Determine the (X, Y) coordinate at the center of the cell enclosing the given text.  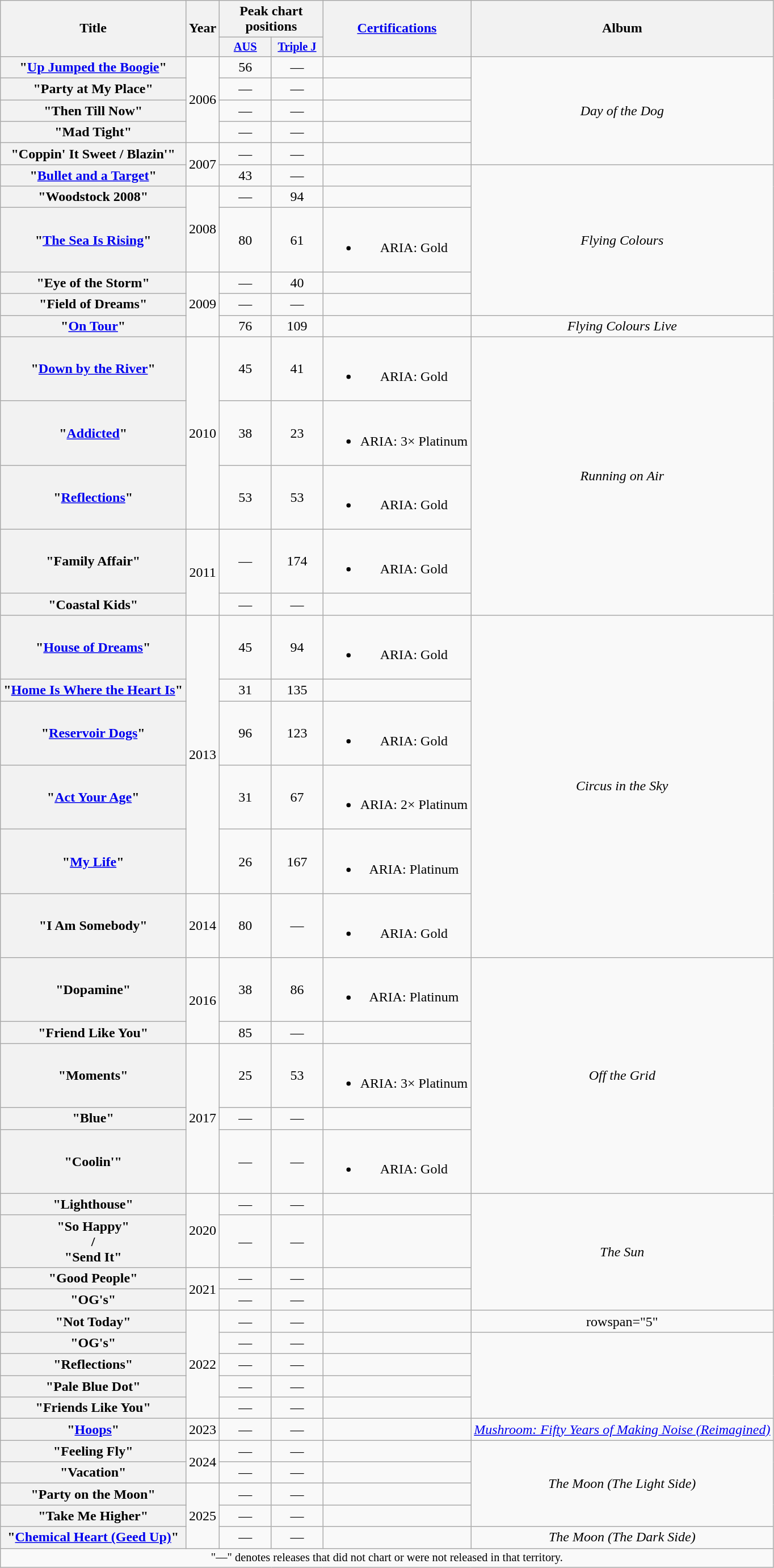
"Chemical Heart (Geed Up)" (93, 1537)
86 (297, 990)
2021 (203, 1289)
The Moon (The Light Side) (622, 1483)
"I Am Somebody" (93, 925)
rowspan="5" (622, 1321)
"Good People" (93, 1278)
"Family Affair" (93, 561)
AUS (245, 47)
"Down by the River" (93, 369)
25 (245, 1075)
96 (245, 733)
2023 (203, 1429)
"Reservoir Dogs" (93, 733)
"Party on the Moon" (93, 1494)
2016 (203, 1000)
"Take Me Higher" (93, 1516)
43 (245, 175)
2008 (203, 229)
Title (93, 28)
"Friend Like You" (93, 1033)
"My Life" (93, 862)
2013 (203, 754)
76 (245, 326)
ARIA: 2× Platinum (397, 797)
Flying Colours (622, 240)
135 (297, 690)
Mushroom: Fifty Years of Making Noise (Reimagined) (622, 1429)
"Pale Blue Dot" (93, 1386)
Album (622, 28)
"House of Dreams" (93, 647)
"Addicted" (93, 433)
"Not Today" (93, 1321)
Off the Grid (622, 1075)
26 (245, 862)
174 (297, 561)
"Coastal Kids" (93, 604)
"—" denotes releases that did not chart or were not released in that territory. (387, 1558)
"Blue" (93, 1118)
"Coppin' It Sweet / Blazin'" (93, 154)
The Moon (The Dark Side) (622, 1537)
2014 (203, 925)
61 (297, 240)
"Vacation" (93, 1473)
"Friends Like You" (93, 1408)
"Party at My Place" (93, 89)
109 (297, 326)
85 (245, 1033)
"Moments" (93, 1075)
"So Happy" / "Send It" (93, 1241)
2009 (203, 304)
Peak chart positions (271, 19)
167 (297, 862)
2007 (203, 165)
"Up Jumped the Boogie" (93, 67)
"Coolin'" (93, 1162)
"The Sea Is Rising" (93, 240)
"Feeling Fly" (93, 1451)
"Field of Dreams" (93, 304)
2011 (203, 572)
2020 (203, 1230)
"Woodstock 2008" (93, 197)
Running on Air (622, 476)
23 (297, 433)
"Bullet and a Target" (93, 175)
Day of the Dog (622, 110)
Triple J (297, 47)
The Sun (622, 1252)
Flying Colours Live (622, 326)
2006 (203, 99)
67 (297, 797)
"Eye of the Storm" (93, 283)
Certifications (397, 28)
"Hoops" (93, 1429)
Circus in the Sky (622, 786)
"Dopamine" (93, 990)
Year (203, 28)
123 (297, 733)
2010 (203, 433)
56 (245, 67)
"Then Till Now" (93, 111)
"Lighthouse" (93, 1204)
40 (297, 283)
2025 (203, 1516)
"Act Your Age" (93, 797)
2022 (203, 1364)
2024 (203, 1462)
"On Tour" (93, 326)
"Mad Tight" (93, 132)
2017 (203, 1118)
"Home Is Where the Heart Is" (93, 690)
41 (297, 369)
